Return [x, y] of the center of cell containing provided text 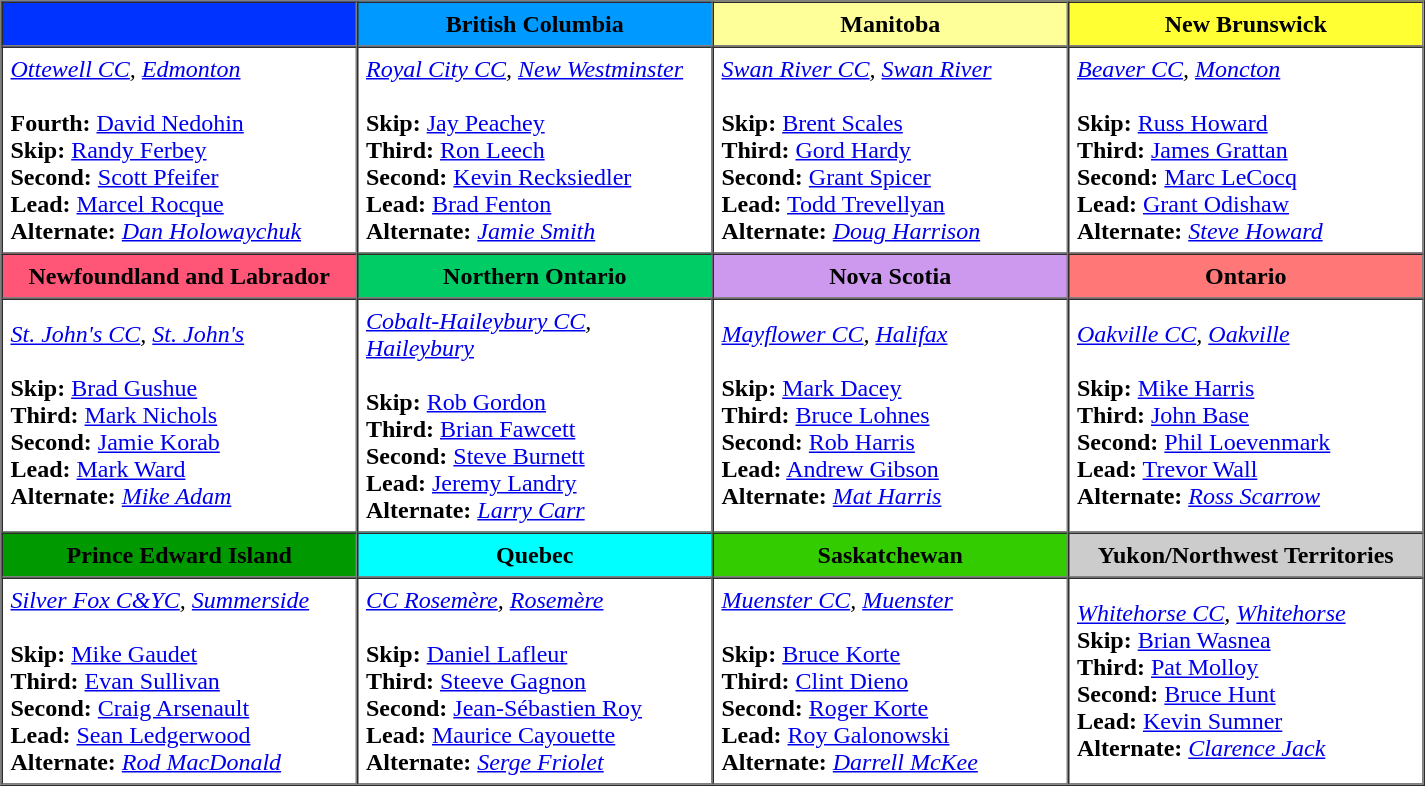
Manitoba [890, 24]
CC Rosemère, Rosemère Skip: Daniel Lafleur Third: Steeve Gagnon Second: Jean-Sébastien Roy Lead: Maurice Cayouette Alternate: Serge Friolet [535, 682]
Royal City CC, New Westminster Skip: Jay Peachey Third: Ron Leech Second: Kevin Recksiedler Lead: Brad Fenton Alternate: Jamie Smith [535, 150]
New Brunswick [1246, 24]
Northern Ontario [535, 276]
Beaver CC, Moncton Skip: Russ Howard Third: James Grattan Second: Marc LeCocq Lead: Grant Odishaw Alternate: Steve Howard [1246, 150]
Ontario [1246, 276]
Silver Fox C&YC, Summerside Skip: Mike Gaudet Third: Evan Sullivan Second: Craig Arsenault Lead: Sean Ledgerwood Alternate: Rod MacDonald [180, 682]
Whitehorse CC, WhitehorseSkip: Brian Wasnea Third: Pat Molloy Second: Bruce Hunt Lead: Kevin Sumner Alternate: Clarence Jack [1246, 682]
Cobalt-Haileybury CC, Haileybury Skip: Rob Gordon Third: Brian Fawcett Second: Steve Burnett Lead: Jeremy Landry Alternate: Larry Carr [535, 415]
Saskatchewan [890, 554]
Ottewell CC, Edmonton Fourth: David Nedohin Skip: Randy Ferbey Second: Scott Pfeifer Lead: Marcel Rocque Alternate: Dan Holowaychuk [180, 150]
Oakville CC, Oakville Skip: Mike Harris Third: John Base Second: Phil Loevenmark Lead: Trevor Wall Alternate: Ross Scarrow [1246, 415]
Mayflower CC, Halifax Skip: Mark Dacey Third: Bruce Lohnes Second: Rob Harris Lead: Andrew Gibson Alternate: Mat Harris [890, 415]
Quebec [535, 554]
Newfoundland and Labrador [180, 276]
Swan River CC, Swan River Skip: Brent Scales Third: Gord Hardy Second: Grant Spicer Lead: Todd Trevellyan Alternate: Doug Harrison [890, 150]
Nova Scotia [890, 276]
Prince Edward Island [180, 554]
British Columbia [535, 24]
St. John's CC, St. John's Skip: Brad Gushue Third: Mark Nichols Second: Jamie Korab Lead: Mark Ward Alternate: Mike Adam [180, 415]
Muenster CC, Muenster Skip: Bruce Korte Third: Clint Dieno Second: Roger Korte Lead: Roy Galonowski Alternate: Darrell McKee [890, 682]
Yukon/Northwest Territories [1246, 554]
